Locate the cell with the specified text and output its (X, Y) center coordinate. 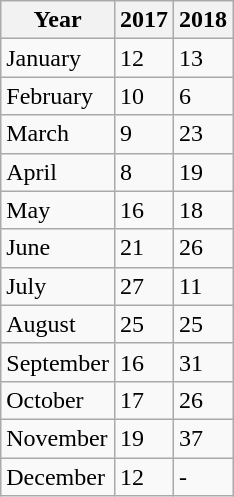
2017 (144, 20)
June (58, 248)
November (58, 438)
18 (204, 210)
February (58, 96)
April (58, 172)
2018 (204, 20)
31 (204, 362)
March (58, 134)
- (204, 477)
23 (204, 134)
21 (144, 248)
December (58, 477)
27 (144, 286)
May (58, 210)
Year (58, 20)
July (58, 286)
6 (204, 96)
37 (204, 438)
January (58, 58)
September (58, 362)
13 (204, 58)
9 (144, 134)
8 (144, 172)
10 (144, 96)
August (58, 324)
17 (144, 400)
October (58, 400)
11 (204, 286)
